From the cell containing the given text, extract its center point as (x, y) coordinate. 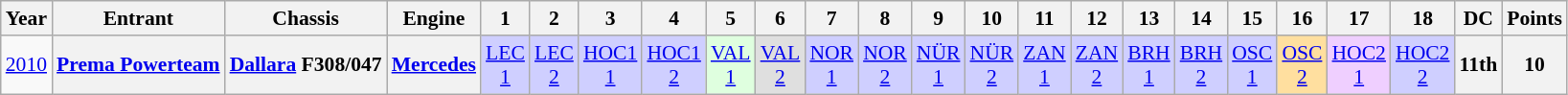
17 (1358, 18)
Year (27, 18)
6 (781, 18)
NÜR1 (939, 65)
Dallara F308/047 (307, 65)
DC (1478, 18)
LEC2 (554, 65)
Prema Powerteam (138, 65)
HOC21 (1358, 65)
VAL2 (781, 65)
BRH1 (1149, 65)
11th (1478, 65)
Points (1534, 18)
18 (1423, 18)
ZAN2 (1097, 65)
13 (1149, 18)
NÜR2 (991, 65)
OSC2 (1302, 65)
4 (674, 18)
HOC12 (674, 65)
16 (1302, 18)
BRH2 (1201, 65)
1 (506, 18)
3 (611, 18)
Engine (434, 18)
Chassis (307, 18)
2 (554, 18)
NOR1 (831, 65)
14 (1201, 18)
VAL1 (731, 65)
2010 (27, 65)
Mercedes (434, 65)
5 (731, 18)
15 (1252, 18)
8 (885, 18)
ZAN1 (1044, 65)
HOC22 (1423, 65)
9 (939, 18)
12 (1097, 18)
LEC1 (506, 65)
7 (831, 18)
11 (1044, 18)
NOR2 (885, 65)
OSC1 (1252, 65)
HOC11 (611, 65)
Entrant (138, 18)
